Extract the (X, Y) coordinate from the center of the cell holding the provided text.  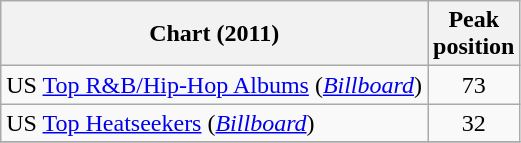
US Top Heatseekers (Billboard) (214, 123)
US Top R&B/Hip-Hop Albums (Billboard) (214, 85)
Peakposition (474, 34)
Chart (2011) (214, 34)
32 (474, 123)
73 (474, 85)
